Search for the cell housing the specified text and yield its [X, Y] center coordinate. 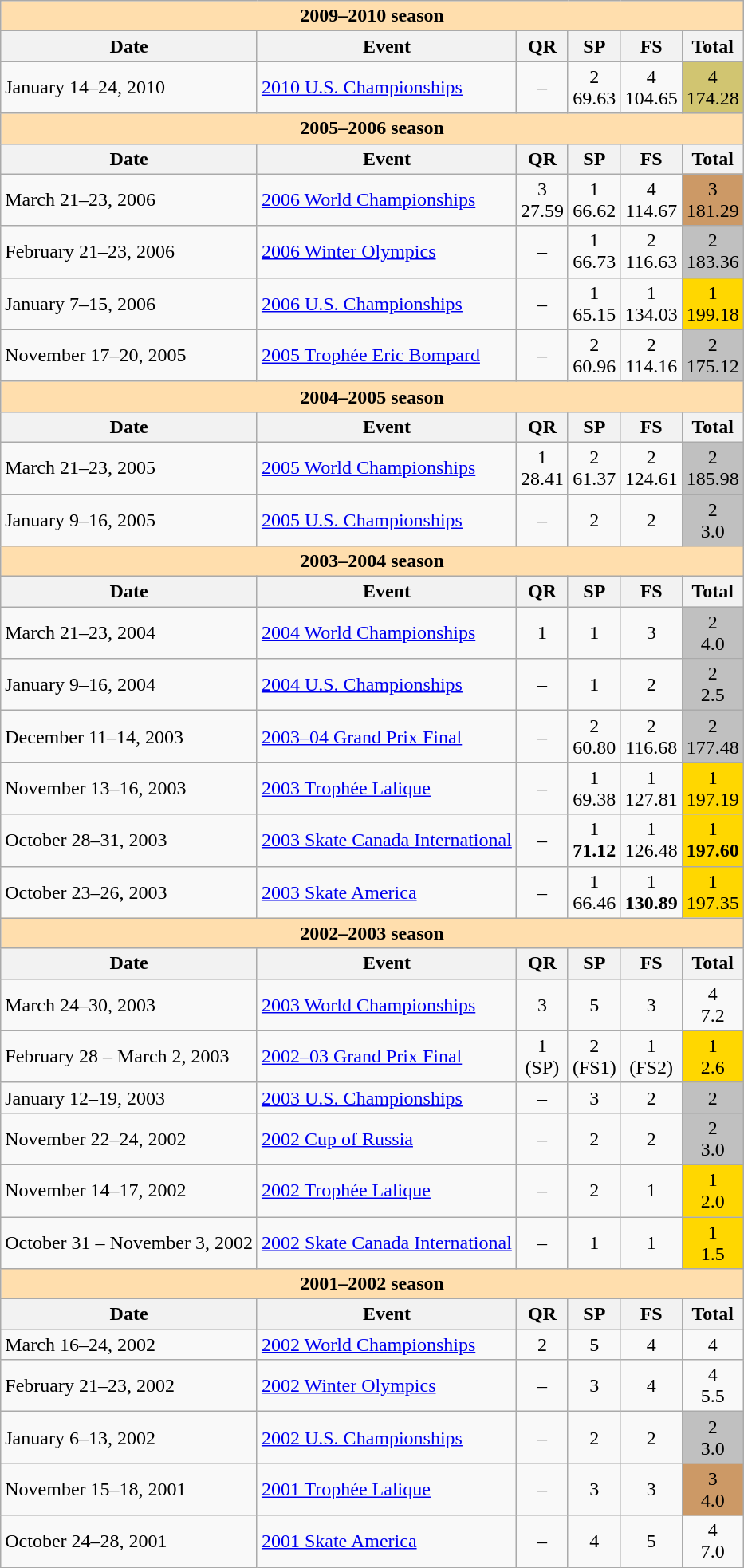
2010 U.S. Championships [386, 88]
2004 World Championships [386, 633]
2 177.48 [713, 737]
2009–2010 season [372, 16]
2001 Skate America [386, 1541]
2003 Skate Canada International [386, 841]
1 69.38 [594, 788]
January 12–19, 2003 [129, 1097]
2006 Winter Olympics [386, 252]
2002–03 Grand Prix Final [386, 1056]
January 9–16, 2005 [129, 520]
November 17–20, 2005 [129, 356]
1 1.5 [713, 1243]
November 14–17, 2002 [129, 1190]
2 185.98 [713, 467]
March 21–23, 2005 [129, 467]
January 14–24, 2010 [129, 88]
January 9–16, 2004 [129, 684]
2002 Trophée Lalique [386, 1190]
3 4.0 [713, 1490]
2 60.80 [594, 737]
2006 World Championships [386, 199]
1 28.41 [542, 467]
2003 Skate America [386, 892]
March 21–23, 2004 [129, 633]
2 114.16 [651, 356]
1 199.18 [713, 303]
2 116.63 [651, 252]
November 13–16, 2003 [129, 788]
December 11–14, 2003 [129, 737]
2 61.37 [594, 467]
3 181.29 [713, 199]
1 2.6 [713, 1056]
1 (SP) [542, 1056]
4 104.65 [651, 88]
2 183.36 [713, 252]
2003 U.S. Championships [386, 1097]
2003–2004 season [372, 561]
2002 Cup of Russia [386, 1139]
October 28–31, 2003 [129, 841]
3 27.59 [542, 199]
March 24–30, 2003 [129, 1005]
2 2.5 [713, 684]
2002 U.S. Championships [386, 1437]
2 4.0 [713, 633]
2005–2006 season [372, 128]
2001 Trophée Lalique [386, 1490]
January 6–13, 2002 [129, 1437]
2003 Trophée Lalique [386, 788]
1 134.03 [651, 303]
February 21–23, 2002 [129, 1386]
2 116.68 [651, 737]
February 21–23, 2006 [129, 252]
4 114.67 [651, 199]
2 175.12 [713, 356]
2 (FS1) [594, 1056]
October 24–28, 2001 [129, 1541]
October 23–26, 2003 [129, 892]
2 60.96 [594, 356]
1 66.62 [594, 199]
2002 World Championships [386, 1345]
1 126.48 [651, 841]
2002–2003 season [372, 933]
1 66.46 [594, 892]
March 21–23, 2006 [129, 199]
1 197.19 [713, 788]
2005 Trophée Eric Bompard [386, 356]
1 197.35 [713, 892]
2 124.61 [651, 467]
1 (FS2) [651, 1056]
2004 U.S. Championships [386, 684]
2001–2002 season [372, 1284]
2 69.63 [594, 88]
1 130.89 [651, 892]
1 2.0 [713, 1190]
4 5.5 [713, 1386]
2003 World Championships [386, 1005]
2002 Winter Olympics [386, 1386]
October 31 – November 3, 2002 [129, 1243]
2003–04 Grand Prix Final [386, 737]
November 22–24, 2002 [129, 1139]
1 71.12 [594, 841]
4 174.28 [713, 88]
November 15–18, 2001 [129, 1490]
4 7.2 [713, 1005]
2005 U.S. Championships [386, 520]
February 28 – March 2, 2003 [129, 1056]
1 197.60 [713, 841]
January 7–15, 2006 [129, 303]
2004–2005 season [372, 396]
4 7.0 [713, 1541]
2005 World Championships [386, 467]
2002 Skate Canada International [386, 1243]
March 16–24, 2002 [129, 1345]
1 65.15 [594, 303]
1 127.81 [651, 788]
1 66.73 [594, 252]
2006 U.S. Championships [386, 303]
